Pinpoint the cell where the given text exists, returning its (x, y) midpoint coordinate. 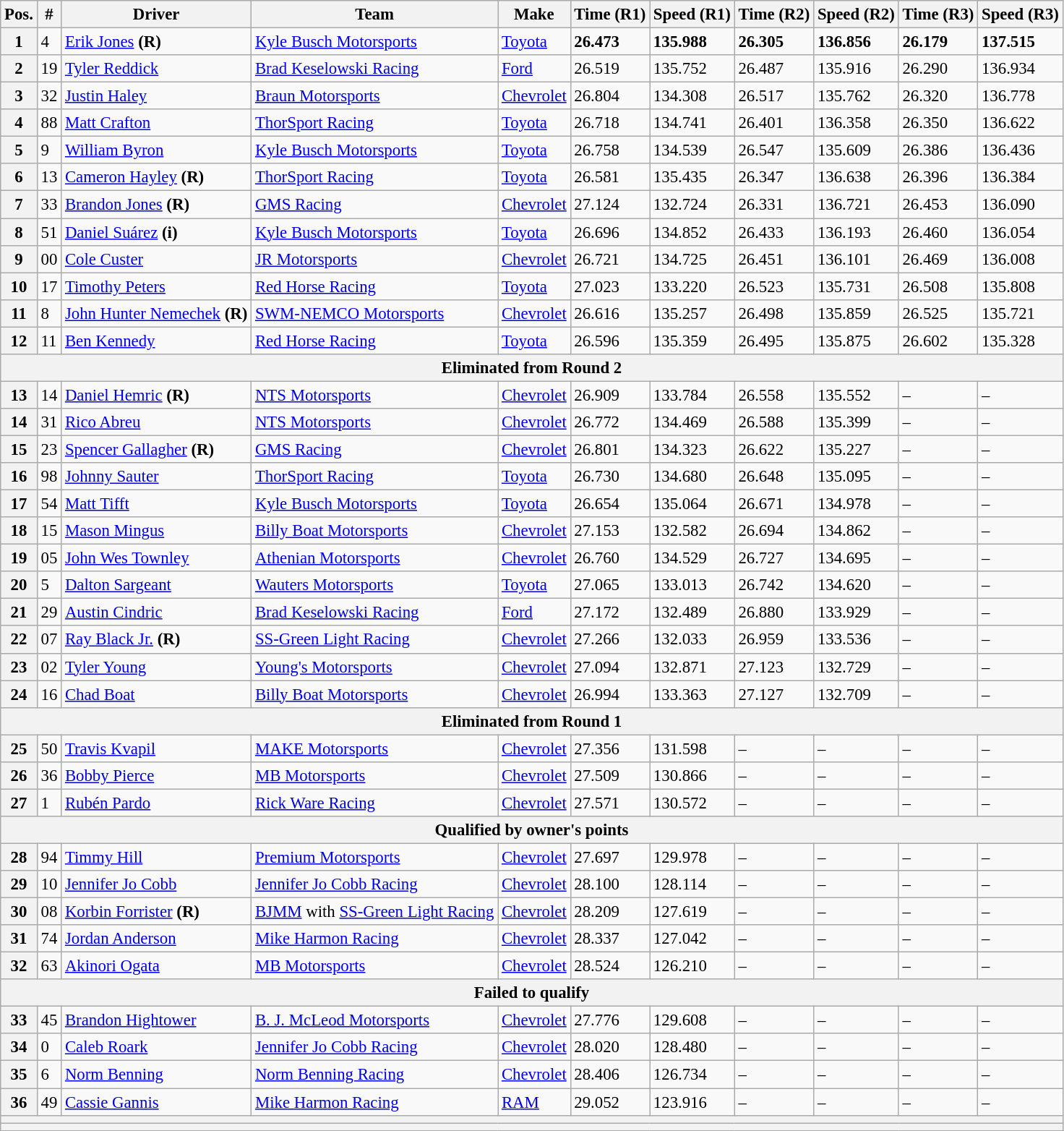
Young's Motorsports (374, 667)
27.023 (610, 286)
26.433 (774, 232)
130.866 (692, 776)
133.013 (692, 585)
26.460 (938, 232)
26.959 (774, 640)
Braun Motorsports (374, 96)
136.101 (857, 259)
26.760 (610, 558)
Cole Custer (156, 259)
135.752 (692, 69)
Timothy Peters (156, 286)
133.929 (857, 613)
126.734 (692, 1075)
135.064 (692, 504)
Daniel Hemric (R) (156, 395)
Mason Mingus (156, 531)
130.572 (692, 803)
Norm Benning Racing (374, 1075)
Timmy Hill (156, 857)
William Byron (156, 150)
Travis Kvapil (156, 748)
27.509 (610, 776)
30 (19, 912)
136.008 (1021, 259)
Spencer Gallagher (R) (156, 449)
SS-Green Light Racing (374, 640)
7 (19, 205)
127.042 (692, 939)
135.435 (692, 177)
Justin Haley (156, 96)
50 (49, 748)
07 (49, 640)
29.052 (610, 1102)
129.608 (692, 1020)
136.622 (1021, 123)
26.525 (938, 313)
Speed (R1) (692, 14)
135.609 (857, 150)
26.508 (938, 286)
134.529 (692, 558)
49 (49, 1102)
Johnny Sauter (156, 477)
26.401 (774, 123)
26.727 (774, 558)
28.524 (610, 966)
88 (49, 123)
34 (19, 1048)
136.778 (1021, 96)
133.363 (692, 694)
# (49, 14)
136.384 (1021, 177)
B. J. McLeod Motorsports (374, 1020)
26.880 (774, 613)
00 (49, 259)
Ray Black Jr. (R) (156, 640)
Dalton Sargeant (156, 585)
Rico Abreu (156, 422)
126.210 (692, 966)
Speed (R2) (857, 14)
135.328 (1021, 341)
35 (19, 1075)
132.489 (692, 613)
Time (R2) (774, 14)
Eliminated from Round 1 (532, 721)
Driver (156, 14)
51 (49, 232)
21 (19, 613)
27.697 (610, 857)
Athenian Motorsports (374, 558)
28 (19, 857)
134.695 (857, 558)
2 (19, 69)
136.436 (1021, 150)
26.671 (774, 504)
Brandon Hightower (156, 1020)
135.552 (857, 395)
Jennifer Jo Cobb (156, 884)
135.257 (692, 313)
134.725 (692, 259)
133.784 (692, 395)
128.480 (692, 1048)
134.680 (692, 477)
28.337 (610, 939)
136.721 (857, 205)
133.220 (692, 286)
SWM-NEMCO Motorsports (374, 313)
26.721 (610, 259)
26.547 (774, 150)
135.399 (857, 422)
134.741 (692, 123)
134.323 (692, 449)
26.696 (610, 232)
98 (49, 477)
26.694 (774, 531)
24 (19, 694)
132.582 (692, 531)
26.523 (774, 286)
Time (R3) (938, 14)
26.331 (774, 205)
26.804 (610, 96)
27.571 (610, 803)
136.856 (857, 42)
27.124 (610, 205)
54 (49, 504)
135.808 (1021, 286)
Ben Kennedy (156, 341)
Matt Crafton (156, 123)
27.172 (610, 613)
Premium Motorsports (374, 857)
20 (19, 585)
22 (19, 640)
26.469 (938, 259)
05 (49, 558)
26.320 (938, 96)
134.978 (857, 504)
135.731 (857, 286)
135.359 (692, 341)
26.290 (938, 69)
02 (49, 667)
Chad Boat (156, 694)
135.762 (857, 96)
Pos. (19, 14)
JR Motorsports (374, 259)
Team (374, 14)
26.602 (938, 341)
26.588 (774, 422)
3 (19, 96)
132.724 (692, 205)
18 (19, 531)
26.453 (938, 205)
134.862 (857, 531)
131.598 (692, 748)
132.871 (692, 667)
Rubén Pardo (156, 803)
28.406 (610, 1075)
135.916 (857, 69)
135.721 (1021, 313)
27.094 (610, 667)
Failed to qualify (532, 993)
135.875 (857, 341)
Make (534, 14)
134.620 (857, 585)
26.519 (610, 69)
26.517 (774, 96)
26.648 (774, 477)
134.539 (692, 150)
26.386 (938, 150)
28.209 (610, 912)
26.179 (938, 42)
12 (19, 341)
Caleb Roark (156, 1048)
134.308 (692, 96)
26.487 (774, 69)
Wauters Motorsports (374, 585)
132.033 (692, 640)
RAM (534, 1102)
27.065 (610, 585)
Jordan Anderson (156, 939)
26.498 (774, 313)
MAKE Motorsports (374, 748)
134.469 (692, 422)
128.114 (692, 884)
26.350 (938, 123)
136.358 (857, 123)
133.536 (857, 640)
27.123 (774, 667)
123.916 (692, 1102)
26.495 (774, 341)
26.616 (610, 313)
27.127 (774, 694)
136.090 (1021, 205)
26.305 (774, 42)
Korbin Forrister (R) (156, 912)
127.619 (692, 912)
26.772 (610, 422)
Brandon Jones (R) (156, 205)
26.396 (938, 177)
27 (19, 803)
27.776 (610, 1020)
Qualified by owner's points (532, 830)
63 (49, 966)
28.100 (610, 884)
132.729 (857, 667)
135.227 (857, 449)
Speed (R3) (1021, 14)
28.020 (610, 1048)
26.742 (774, 585)
45 (49, 1020)
Austin Cindric (156, 613)
135.988 (692, 42)
26.909 (610, 395)
Tyler Reddick (156, 69)
Norm Benning (156, 1075)
26.451 (774, 259)
26.801 (610, 449)
136.638 (857, 177)
27.356 (610, 748)
Cassie Gannis (156, 1102)
134.852 (692, 232)
27.153 (610, 531)
26.581 (610, 177)
Matt Tifft (156, 504)
27.266 (610, 640)
135.859 (857, 313)
BJMM with SS-Green Light Racing (374, 912)
26.558 (774, 395)
135.095 (857, 477)
Cameron Hayley (R) (156, 177)
John Hunter Nemechek (R) (156, 313)
26.718 (610, 123)
Eliminated from Round 2 (532, 368)
26.473 (610, 42)
Tyler Young (156, 667)
Akinori Ogata (156, 966)
Erik Jones (R) (156, 42)
0 (49, 1048)
Daniel Suárez (i) (156, 232)
26.994 (610, 694)
26.596 (610, 341)
136.054 (1021, 232)
132.709 (857, 694)
74 (49, 939)
26 (19, 776)
John Wes Townley (156, 558)
129.978 (692, 857)
136.934 (1021, 69)
08 (49, 912)
137.515 (1021, 42)
26.758 (610, 150)
26.654 (610, 504)
26.347 (774, 177)
Time (R1) (610, 14)
26.622 (774, 449)
26.730 (610, 477)
Bobby Pierce (156, 776)
25 (19, 748)
Rick Ware Racing (374, 803)
136.193 (857, 232)
94 (49, 857)
